Search for the cell housing the specified text and yield its [X, Y] center coordinate. 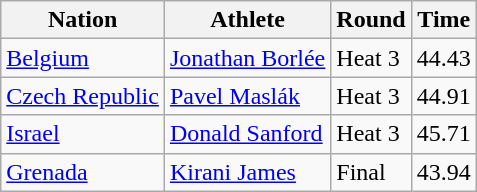
Grenada [83, 172]
Nation [83, 20]
Belgium [83, 58]
Time [444, 20]
Donald Sanford [247, 134]
44.43 [444, 58]
Final [371, 172]
43.94 [444, 172]
Jonathan Borlée [247, 58]
Kirani James [247, 172]
45.71 [444, 134]
44.91 [444, 96]
Round [371, 20]
Israel [83, 134]
Athlete [247, 20]
Czech Republic [83, 96]
Pavel Maslák [247, 96]
